Capture the cell that displays the provided text and extract its [X, Y] central coordinate. 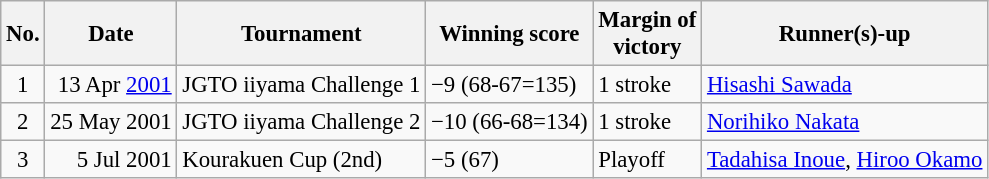
JGTO iiyama Challenge 1 [302, 85]
Margin ofvictory [648, 34]
−10 (66-68=134) [510, 122]
13 Apr 2001 [111, 85]
5 Jul 2001 [111, 160]
Playoff [648, 160]
1 [23, 85]
3 [23, 160]
JGTO iiyama Challenge 2 [302, 122]
−5 (67) [510, 160]
Norihiko Nakata [845, 122]
2 [23, 122]
Tournament [302, 34]
Tadahisa Inoue, Hiroo Okamo [845, 160]
−9 (68-67=135) [510, 85]
Hisashi Sawada [845, 85]
25 May 2001 [111, 122]
No. [23, 34]
Kourakuen Cup (2nd) [302, 160]
Date [111, 34]
Runner(s)-up [845, 34]
Winning score [510, 34]
